Search for the cell housing the specified text and yield its [x, y] center coordinate. 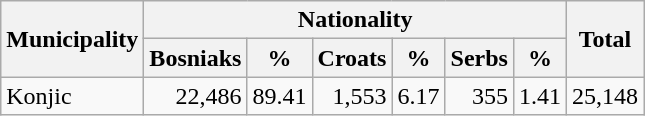
Konjic [72, 96]
22,486 [196, 96]
25,148 [606, 96]
Municipality [72, 39]
89.41 [280, 96]
Nationality [356, 20]
Bosniaks [196, 58]
355 [479, 96]
Croats [352, 58]
1.41 [540, 96]
Total [606, 39]
Serbs [479, 58]
6.17 [418, 96]
1,553 [352, 96]
